Scan for the cell matching the given text and deliver its (x, y) coordinate at center. 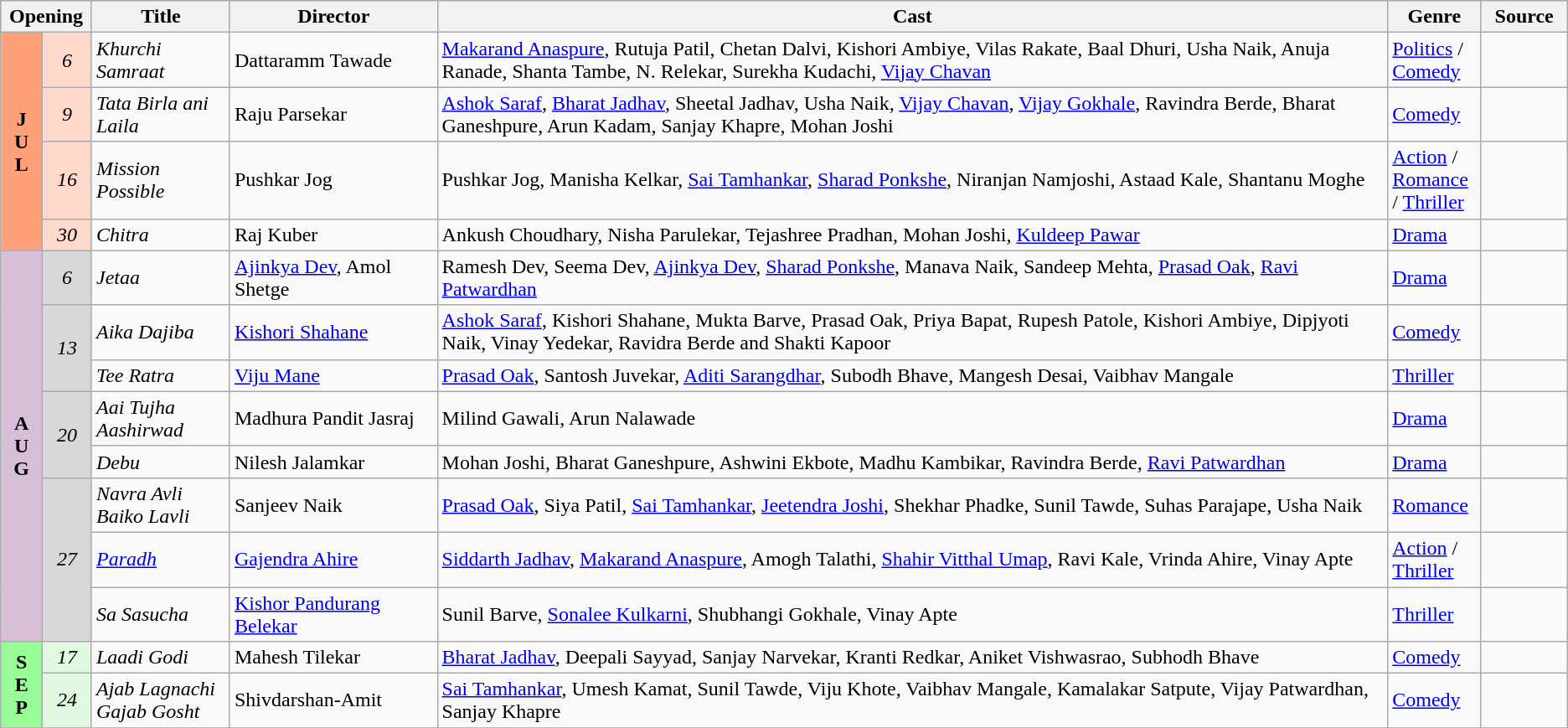
Ajab Lagnachi Gajab Gosht (161, 700)
Genre (1434, 17)
Gajendra Ahire (333, 560)
27 (67, 560)
16 (67, 180)
Source (1524, 17)
Tata Birla ani Laila (161, 114)
Opening (47, 17)
Aai Tujha Aashirwad (161, 419)
Viju Mane (333, 375)
Laadi Godi (161, 658)
Mohan Joshi, Bharat Ganeshpure, Ashwini Ekbote, Madhu Kambikar, Ravindra Berde, Ravi Patwardhan (913, 462)
Prasad Oak, Siya Patil, Sai Tamhankar, Jeetendra Joshi, Shekhar Phadke, Sunil Tawde, Suhas Parajape, Usha Naik (913, 504)
Siddarth Jadhav, Makarand Anaspure, Amogh Talathi, Shahir Vitthal Umap, Ravi Kale, Vrinda Ahire, Vinay Apte (913, 560)
Sunil Barve, Sonalee Kulkarni, Shubhangi Gokhale, Vinay Apte (913, 613)
Navra Avli Baiko Lavli (161, 504)
Mahesh Tilekar (333, 658)
Director (333, 17)
Kishor Pandurang Belekar (333, 613)
Paradh (161, 560)
Jetaa (161, 278)
SEP (22, 685)
17 (67, 658)
Raj Kuber (333, 235)
Ankush Choudhary, Nisha Parulekar, Tejashree Pradhan, Mohan Joshi, Kuldeep Pawar (913, 235)
Chitra (161, 235)
Nilesh Jalamkar (333, 462)
Romance (1434, 504)
Sai Tamhankar, Umesh Kamat, Sunil Tawde, Viju Khote, Vaibhav Mangale, Kamalakar Satpute, Vijay Patwardhan, Sanjay Khapre (913, 700)
Khurchi Samraat (161, 60)
AUG (22, 446)
Kishori Shahane (333, 332)
30 (67, 235)
Cast (913, 17)
Debu (161, 462)
Title (161, 17)
Politics / Comedy (1434, 60)
Raju Parsekar (333, 114)
20 (67, 434)
Prasad Oak, Santosh Juvekar, Aditi Sarangdhar, Subodh Bhave, Mangesh Desai, Vaibhav Mangale (913, 375)
9 (67, 114)
Ajinkya Dev, Amol Shetge (333, 278)
Action / Thriller (1434, 560)
Pushkar Jog, Manisha Kelkar, Sai Tamhankar, Sharad Ponkshe, Niranjan Namjoshi, Astaad Kale, Shantanu Moghe (913, 180)
24 (67, 700)
Pushkar Jog (333, 180)
Bharat Jadhav, Deepali Sayyad, Sanjay Narvekar, Kranti Redkar, Aniket Vishwasrao, Subhodh Bhave (913, 658)
Sanjeev Naik (333, 504)
Tee Ratra (161, 375)
Action / Romance / Thriller (1434, 180)
Sa Sasucha (161, 613)
13 (67, 349)
Madhura Pandit Jasraj (333, 419)
Shivdarshan-Amit (333, 700)
Dattaramm Tawade (333, 60)
Mission Possible (161, 180)
Aika Dajiba (161, 332)
Ramesh Dev, Seema Dev, Ajinkya Dev, Sharad Ponkshe, Manava Naik, Sandeep Mehta, Prasad Oak, Ravi Patwardhan (913, 278)
JUL (22, 142)
Milind Gawali, Arun Nalawade (913, 419)
